Output the [x, y] coordinate of the center of the cell containing the given text.  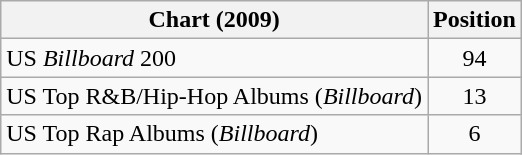
6 [475, 134]
Position [475, 20]
13 [475, 96]
US Top Rap Albums (Billboard) [214, 134]
Chart (2009) [214, 20]
US Billboard 200 [214, 58]
94 [475, 58]
US Top R&B/Hip-Hop Albums (Billboard) [214, 96]
